Capture the cell that displays the provided text and extract its [X, Y] central coordinate. 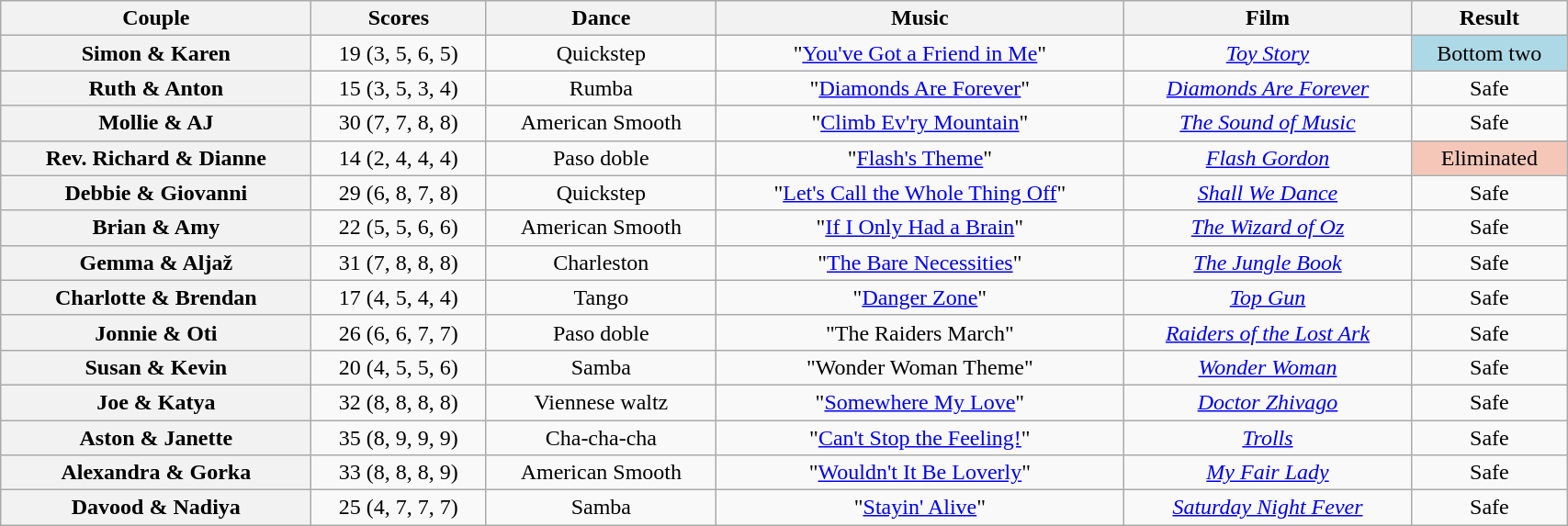
"Climb Ev'ry Mountain" [920, 123]
Susan & Kevin [156, 367]
"Diamonds Are Forever" [920, 88]
Couple [156, 18]
17 (4, 5, 4, 4) [399, 297]
My Fair Lady [1268, 473]
Toy Story [1268, 53]
33 (8, 8, 8, 9) [399, 473]
15 (3, 5, 3, 4) [399, 88]
31 (7, 8, 8, 8) [399, 263]
Result [1490, 18]
Joe & Katya [156, 402]
Diamonds Are Forever [1268, 88]
Brian & Amy [156, 228]
25 (4, 7, 7, 7) [399, 508]
Simon & Karen [156, 53]
"Danger Zone" [920, 297]
Alexandra & Gorka [156, 473]
26 (6, 6, 7, 7) [399, 332]
Rumba [601, 88]
19 (3, 5, 6, 5) [399, 53]
The Sound of Music [1268, 123]
Wonder Woman [1268, 367]
32 (8, 8, 8, 8) [399, 402]
"Can't Stop the Feeling!" [920, 438]
Tango [601, 297]
Eliminated [1490, 158]
"The Raiders March" [920, 332]
Gemma & Aljaž [156, 263]
"Somewhere My Love" [920, 402]
Debbie & Giovanni [156, 193]
Dance [601, 18]
"Stayin' Alive" [920, 508]
The Wizard of Oz [1268, 228]
Shall We Dance [1268, 193]
Flash Gordon [1268, 158]
Ruth & Anton [156, 88]
Scores [399, 18]
22 (5, 5, 6, 6) [399, 228]
Aston & Janette [156, 438]
Doctor Zhivago [1268, 402]
"Flash's Theme" [920, 158]
20 (4, 5, 5, 6) [399, 367]
Music [920, 18]
Film [1268, 18]
"Let's Call the Whole Thing Off" [920, 193]
35 (8, 9, 9, 9) [399, 438]
Davood & Nadiya [156, 508]
"The Bare Necessities" [920, 263]
The Jungle Book [1268, 263]
"Wouldn't It Be Loverly" [920, 473]
Raiders of the Lost Ark [1268, 332]
14 (2, 4, 4, 4) [399, 158]
Rev. Richard & Dianne [156, 158]
"Wonder Woman Theme" [920, 367]
Bottom two [1490, 53]
Top Gun [1268, 297]
Saturday Night Fever [1268, 508]
Charleston [601, 263]
29 (6, 8, 7, 8) [399, 193]
Viennese waltz [601, 402]
"You've Got a Friend in Me" [920, 53]
Cha-cha-cha [601, 438]
Charlotte & Brendan [156, 297]
Trolls [1268, 438]
30 (7, 7, 8, 8) [399, 123]
Jonnie & Oti [156, 332]
Mollie & AJ [156, 123]
"If I Only Had a Brain" [920, 228]
